From the cell containing the given text, extract its center point as (x, y) coordinate. 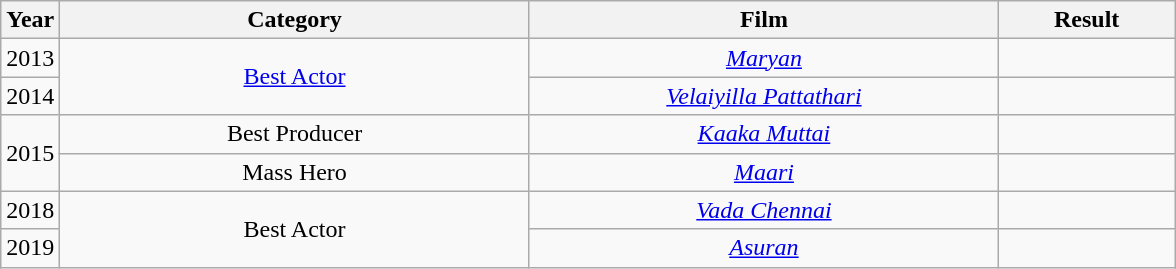
Vada Chennai (764, 210)
2019 (30, 248)
Mass Hero (294, 172)
2018 (30, 210)
Kaaka Muttai (764, 134)
Maryan (764, 58)
2014 (30, 96)
Result (1087, 20)
Year (30, 20)
Velaiyilla Pattathari (764, 96)
2013 (30, 58)
Maari (764, 172)
Best Producer (294, 134)
Film (764, 20)
2015 (30, 153)
Asuran (764, 248)
Category (294, 20)
